Search for the cell housing the specified text and yield its (x, y) center coordinate. 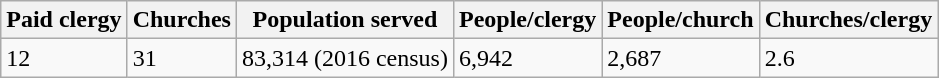
Churches/clergy (848, 20)
Churches (182, 20)
People/clergy (527, 20)
Population served (344, 20)
2,687 (680, 58)
2.6 (848, 58)
6,942 (527, 58)
83,314 (2016 census) (344, 58)
31 (182, 58)
12 (64, 58)
Paid clergy (64, 20)
People/church (680, 20)
